Return (x, y) of the center of cell containing provided text 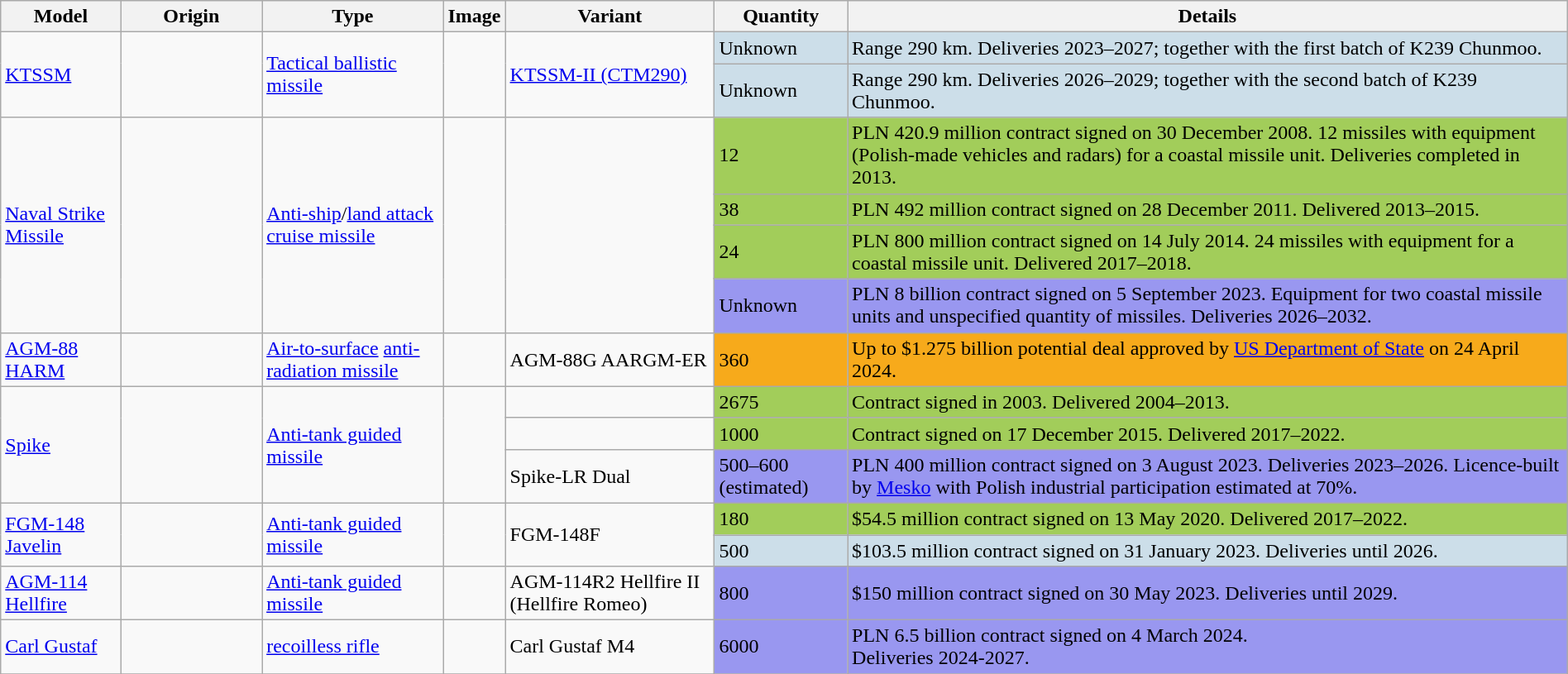
24 (781, 251)
PLN 492 million contract signed on 28 December 2011. Delivered 2013–2015. (1207, 209)
recoilless rifle (352, 647)
500–600 (estimated) (781, 476)
180 (781, 519)
2675 (781, 402)
Tactical ballistic missile (352, 74)
Details (1207, 17)
Up to $1.275 billion potential deal approved by US Department of State on 24 April 2024. (1207, 359)
AGM-114 Hellfire (61, 594)
38 (781, 209)
AGM-88 HARM (61, 359)
PLN 6.5 billion contract signed on 4 March 2024.Deliveries 2024-2027. (1207, 647)
Naval Strike Missile (61, 225)
Carl Gustaf (61, 647)
AGM-88G AARGM-ER (610, 359)
Model (61, 17)
500 (781, 550)
Carl Gustaf M4 (610, 647)
1000 (781, 433)
Range 290 km. Deliveries 2023–2027; together with the first batch of K239 Chunmoo. (1207, 48)
Range 290 km. Deliveries 2026–2029; together with the second batch of K239 Chunmoo. (1207, 91)
FGM-148F (610, 534)
Type (352, 17)
$54.5 million contract signed on 13 May 2020. Delivered 2017–2022. (1207, 519)
6000 (781, 647)
Anti-ship/land attack cruise missile (352, 225)
AGM-114R2 Hellfire II (Hellfire Romeo) (610, 594)
Spike (61, 445)
KTSSM-II (CTM290) (610, 74)
Contract signed on 17 December 2015. Delivered 2017–2022. (1207, 433)
Quantity (781, 17)
12 (781, 155)
Origin (191, 17)
PLN 800 million contract signed on 14 July 2014. 24 missiles with equipment for a coastal missile unit. Delivered 2017–2018. (1207, 251)
Variant (610, 17)
Contract signed in 2003. Delivered 2004–2013. (1207, 402)
$150 million contract signed on 30 May 2023. Deliveries until 2029. (1207, 594)
Image (475, 17)
KTSSM (61, 74)
800 (781, 594)
Spike-LR Dual (610, 476)
PLN 400 million contract signed on 3 August 2023. Deliveries 2023–2026. Licence-built by Mesko with Polish industrial participation estimated at 70%. (1207, 476)
FGM-148 Javelin (61, 534)
$103.5 million contract signed on 31 January 2023. Deliveries until 2026. (1207, 550)
Air-to-surface anti-radiation missile (352, 359)
360 (781, 359)
